From the cell containing the given text, extract its center point as [x, y] coordinate. 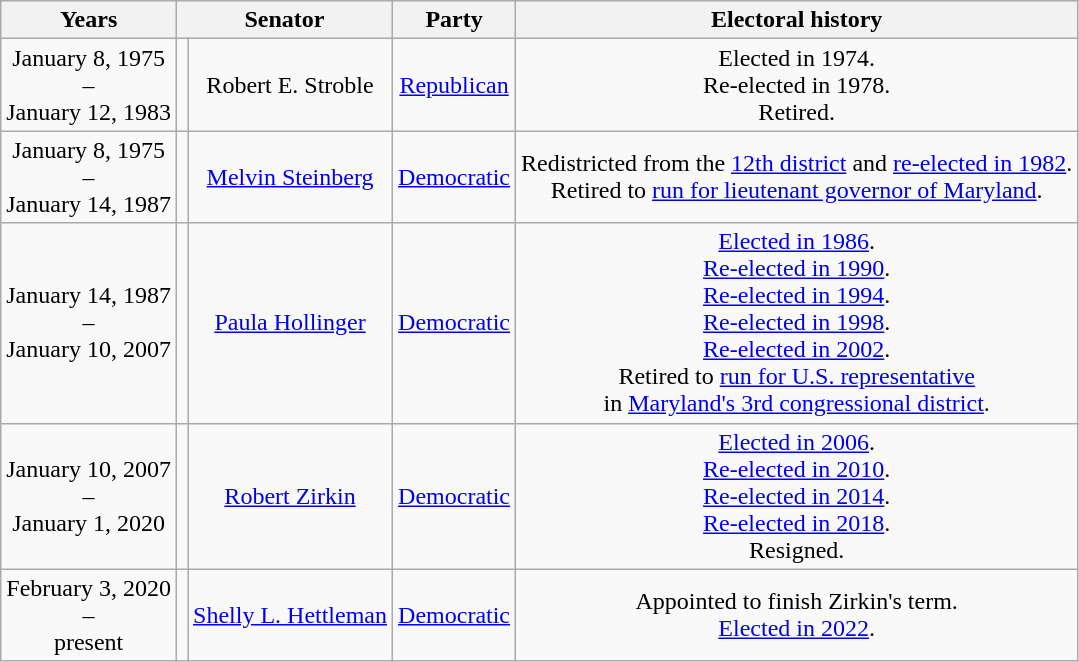
Robert Zirkin [290, 496]
January 8, 1975–January 12, 1983 [89, 85]
Senator [284, 20]
Elected in 1974.Re-elected in 1978.Retired. [797, 85]
Redistricted from the 12th district and re-elected in 1982.Retired to run for lieutenant governor of Maryland. [797, 177]
February 3, 2020–present [89, 615]
Robert E. Stroble [290, 85]
Shelly L. Hettleman [290, 615]
Years [89, 20]
January 14, 1987–January 10, 2007 [89, 323]
January 8, 1975–January 14, 1987 [89, 177]
Electoral history [797, 20]
Elected in 2006.Re-elected in 2010.Re-elected in 2014.Re-elected in 2018.Resigned. [797, 496]
Paula Hollinger [290, 323]
Melvin Steinberg [290, 177]
Appointed to finish Zirkin's term.Elected in 2022. [797, 615]
Party [454, 20]
January 10, 2007–January 1, 2020 [89, 496]
Republican [454, 85]
